Search for the cell housing the specified text and yield its [X, Y] center coordinate. 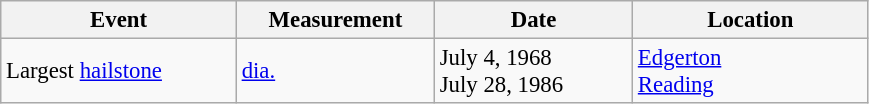
Location [751, 20]
Measurement [335, 20]
Event [119, 20]
Largest hailstone [119, 72]
Date [533, 20]
July 4, 1968July 28, 1986 [533, 72]
dia. [335, 72]
EdgertonReading [751, 72]
